Locate the cell with the specified text and output its (x, y) center coordinate. 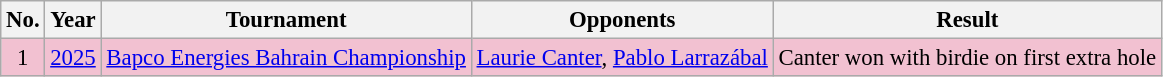
Year (73, 20)
Tournament (286, 20)
1 (23, 58)
Opponents (622, 20)
Bapco Energies Bahrain Championship (286, 58)
Result (967, 20)
2025 (73, 58)
Canter won with birdie on first extra hole (967, 58)
Laurie Canter, Pablo Larrazábal (622, 58)
No. (23, 20)
